Capture the cell that displays the provided text and extract its (X, Y) central coordinate. 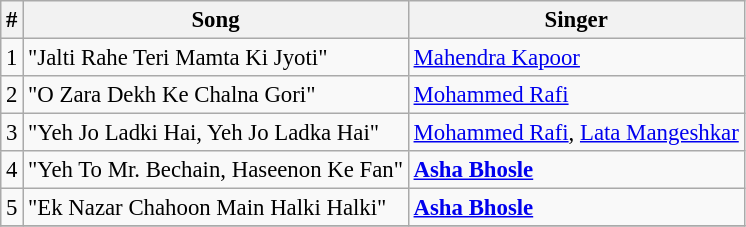
"Jalti Rahe Teri Mamta Ki Jyoti" (216, 58)
Mahendra Kapoor (576, 58)
2 (12, 95)
3 (12, 133)
"Yeh To Mr. Bechain, Haseenon Ke Fan" (216, 170)
"Ek Nazar Chahoon Main Halki Halki" (216, 208)
4 (12, 170)
5 (12, 208)
Song (216, 20)
1 (12, 58)
Singer (576, 20)
Mohammed Rafi, Lata Mangeshkar (576, 133)
"O Zara Dekh Ke Chalna Gori" (216, 95)
Mohammed Rafi (576, 95)
"Yeh Jo Ladki Hai, Yeh Jo Ladka Hai" (216, 133)
# (12, 20)
